Provide the [X, Y] coordinate of the cell's center where the given text is located.  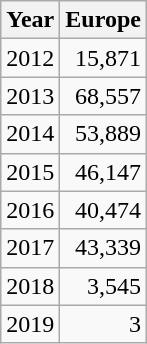
2017 [30, 248]
43,339 [104, 248]
2018 [30, 286]
2019 [30, 324]
2013 [30, 96]
53,889 [104, 134]
3 [104, 324]
Year [30, 20]
40,474 [104, 210]
2016 [30, 210]
2015 [30, 172]
2014 [30, 134]
15,871 [104, 58]
46,147 [104, 172]
2012 [30, 58]
Europe [104, 20]
68,557 [104, 96]
3,545 [104, 286]
